Provide the (x, y) coordinate of the cell's center where the given text is located.  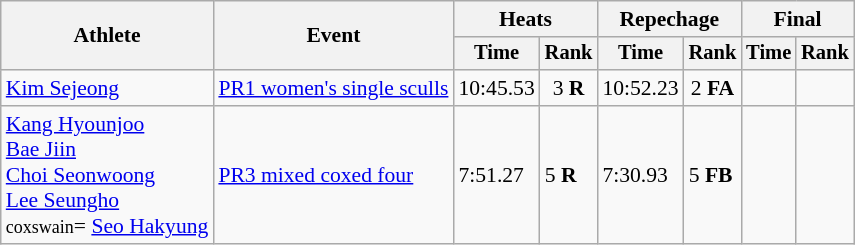
7:30.93 (640, 175)
Kim Sejeong (108, 88)
Kang HyounjooBae JiinChoi SeonwoongLee Seunghocoxswain= Seo Hakyung (108, 175)
PR3 mixed coxed four (333, 175)
5 FB (713, 175)
10:45.53 (496, 88)
10:52.23 (640, 88)
Athlete (108, 36)
Event (333, 36)
Heats (525, 19)
Repechage (669, 19)
3 R (569, 88)
PR1 women's single sculls (333, 88)
7:51.27 (496, 175)
Final (797, 19)
5 R (569, 175)
2 FA (713, 88)
